Scan for the cell matching the given text and deliver its [x, y] coordinate at center. 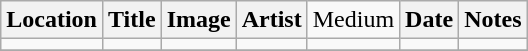
Title [132, 20]
Artist [272, 20]
Notes [493, 20]
Image [198, 20]
Location [52, 20]
Medium [353, 20]
Date [430, 20]
